Output the (x, y) coordinate of the center of the cell containing the given text.  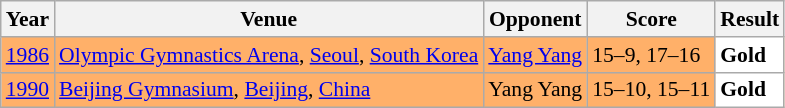
Result (750, 19)
1986 (28, 55)
Olympic Gymnastics Arena, Seoul, South Korea (268, 55)
Venue (268, 19)
15–9, 17–16 (651, 55)
Opponent (535, 19)
1990 (28, 90)
Score (651, 19)
Year (28, 19)
Beijing Gymnasium, Beijing, China (268, 90)
15–10, 15–11 (651, 90)
